Return [x, y] of the center of cell containing provided text 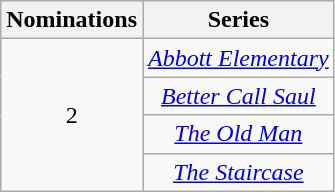
2 [72, 115]
Better Call Saul [238, 96]
Series [238, 20]
The Old Man [238, 134]
Nominations [72, 20]
Abbott Elementary [238, 58]
The Staircase [238, 172]
